Extract the [x, y] coordinate from the center of the cell holding the provided text.  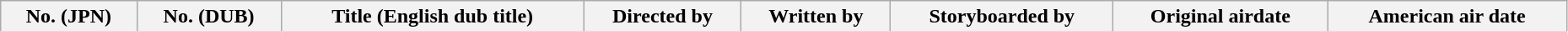
No. (JPN) [69, 17]
No. (DUB) [209, 17]
Storyboarded by [1002, 17]
Title (English dub title) [432, 17]
American air date [1447, 17]
Directed by [663, 17]
Written by [816, 17]
Original airdate [1220, 17]
